Return (x, y) of the center of cell containing provided text 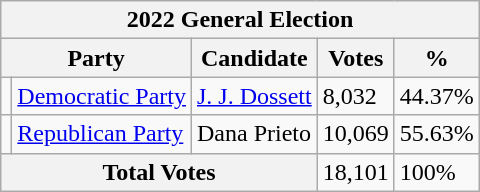
8,032 (356, 96)
Dana Prieto (254, 134)
18,101 (356, 172)
% (436, 58)
10,069 (356, 134)
Democratic Party (102, 96)
J. J. Dossett (254, 96)
2022 General Election (240, 20)
Republican Party (102, 134)
100% (436, 172)
55.63% (436, 134)
Party (96, 58)
44.37% (436, 96)
Candidate (254, 58)
Total Votes (159, 172)
Votes (356, 58)
